Capture the cell that displays the provided text and extract its (x, y) central coordinate. 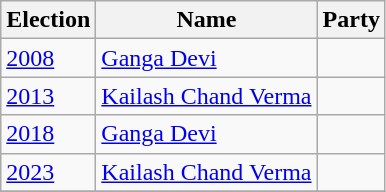
2018 (48, 134)
Party (351, 20)
Election (48, 20)
Name (206, 20)
2013 (48, 96)
2023 (48, 172)
2008 (48, 58)
